Capture the cell that displays the provided text and extract its (X, Y) central coordinate. 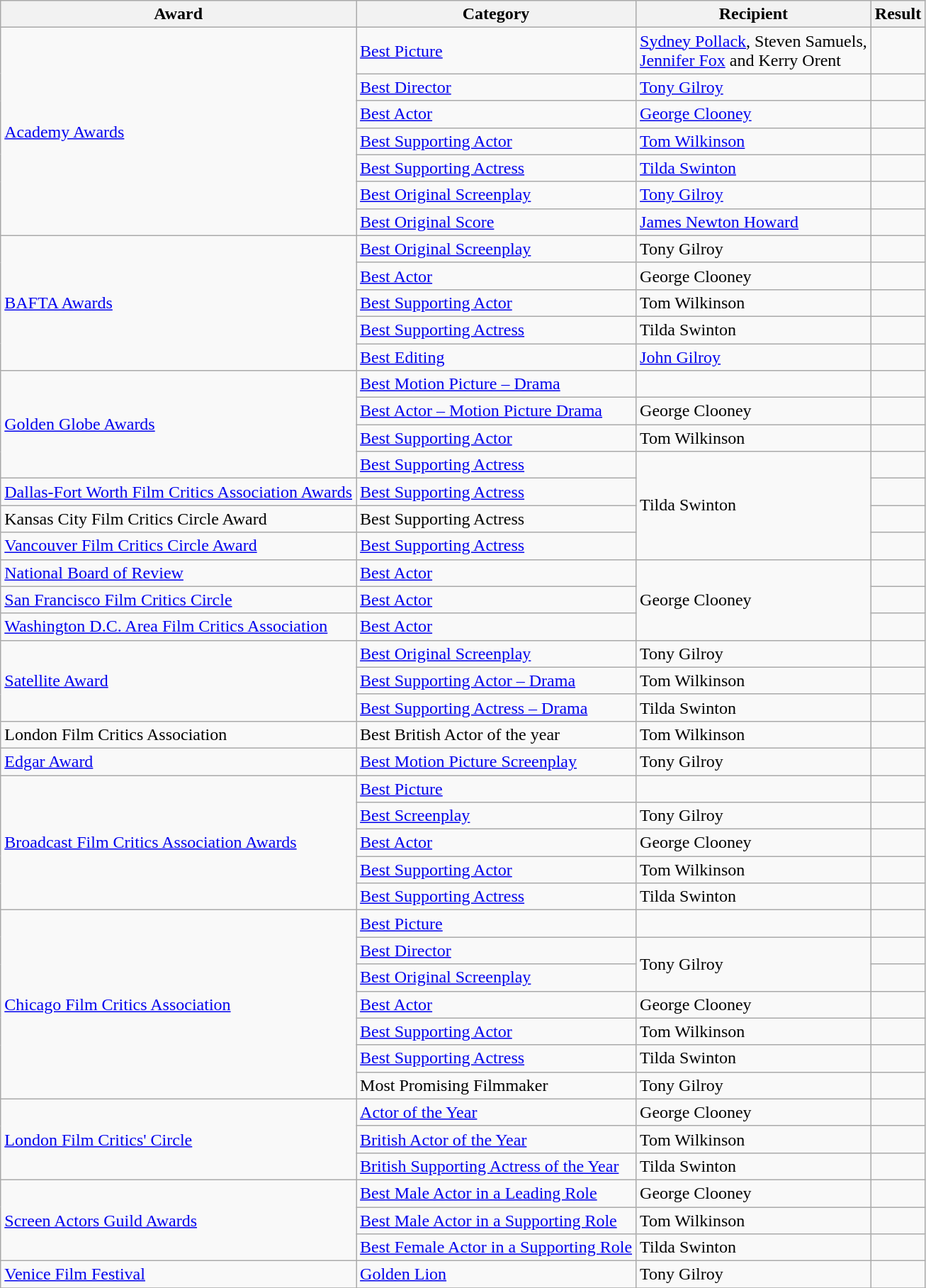
Best Actor – Motion Picture Drama (496, 411)
Washington D.C. Area Film Critics Association (179, 627)
Venice Film Festival (179, 1275)
Vancouver Film Critics Circle Award (179, 546)
Golden Lion (496, 1275)
British Supporting Actress of the Year (496, 1166)
Kansas City Film Critics Circle Award (179, 519)
Broadcast Film Critics Association Awards (179, 843)
Edgar Award (179, 761)
San Francisco Film Critics Circle (179, 600)
Award (179, 14)
Most Promising Filmmaker (496, 1085)
Recipient (754, 14)
Best Male Actor in a Leading Role (496, 1193)
Best Motion Picture Screenplay (496, 761)
Best Editing (496, 357)
Sydney Pollack, Steven Samuels,Jennifer Fox and Kerry Orent (754, 51)
National Board of Review (179, 573)
Result (898, 14)
Chicago Film Critics Association (179, 1004)
Best Supporting Actress – Drama (496, 707)
Screen Actors Guild Awards (179, 1220)
Best British Actor of the year (496, 734)
Academy Awards (179, 132)
Category (496, 14)
Best Supporting Actor – Drama (496, 681)
Best Female Actor in a Supporting Role (496, 1248)
Best Screenplay (496, 816)
James Newton Howard (754, 222)
Satellite Award (179, 681)
Best Male Actor in a Supporting Role (496, 1220)
John Gilroy (754, 357)
Dallas-Fort Worth Film Critics Association Awards (179, 492)
BAFTA Awards (179, 303)
Best Original Score (496, 222)
British Actor of the Year (496, 1139)
Best Motion Picture – Drama (496, 384)
Actor of the Year (496, 1112)
Golden Globe Awards (179, 425)
London Film Critics Association (179, 734)
London Film Critics' Circle (179, 1139)
